Find where the given text appears and provide that cell's center as [X, Y] coordinate. 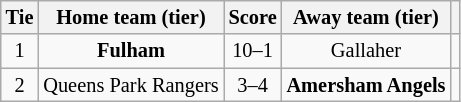
Home team (tier) [130, 17]
2 [20, 85]
1 [20, 51]
3–4 [253, 85]
Tie [20, 17]
10–1 [253, 51]
Fulham [130, 51]
Away team (tier) [366, 17]
Score [253, 17]
Amersham Angels [366, 85]
Queens Park Rangers [130, 85]
Gallaher [366, 51]
